Search for the cell housing the specified text and yield its [X, Y] center coordinate. 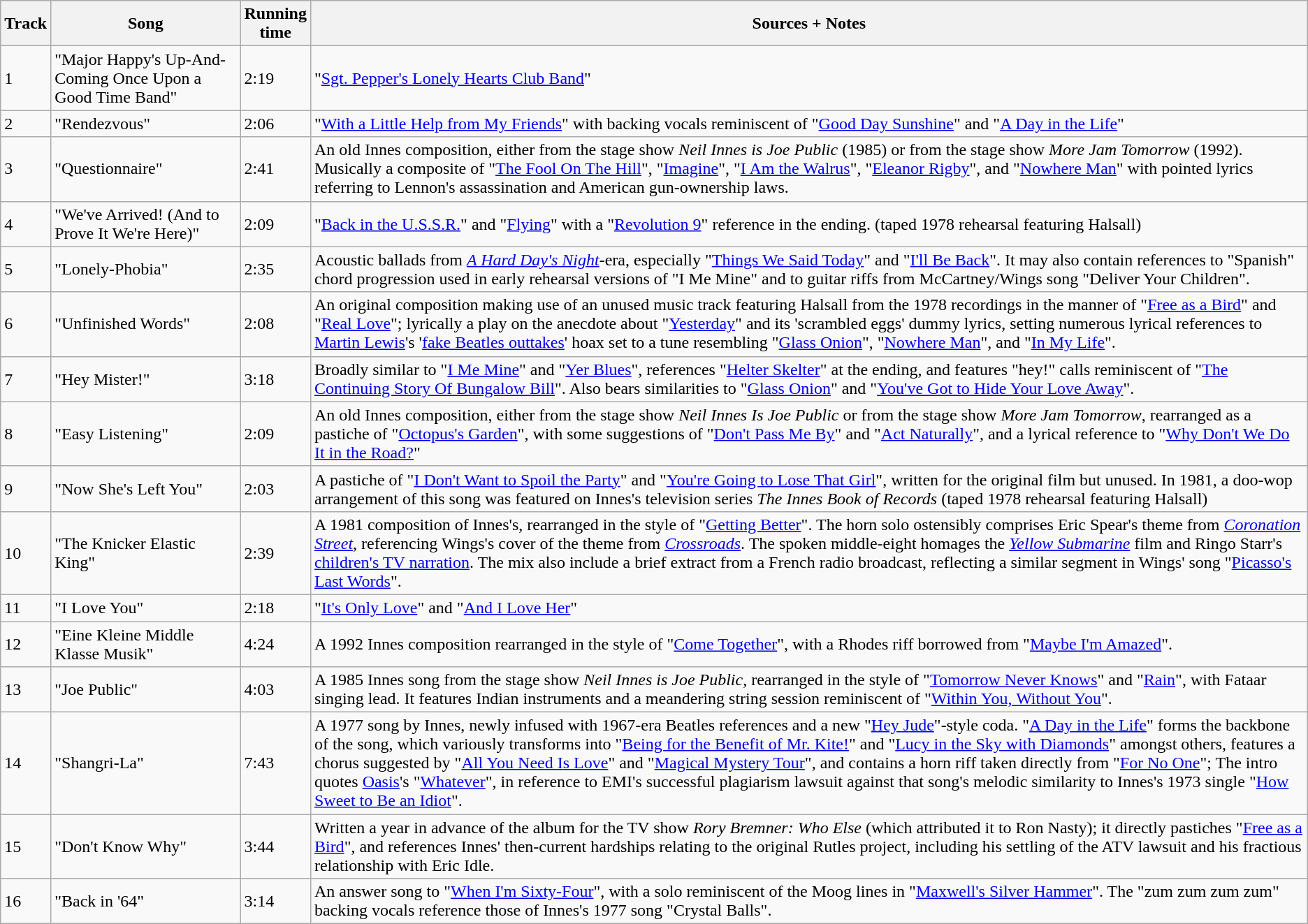
13 [26, 690]
5 [26, 270]
3:14 [275, 901]
7 [26, 379]
2:41 [275, 169]
2:08 [275, 324]
"I Love You" [145, 608]
"We've Arrived! (And to Prove It We're Here)" [145, 223]
9 [26, 489]
14 [26, 763]
8 [26, 434]
3 [26, 169]
"Back in '64" [145, 901]
"It's Only Love" and "And I Love Her" [809, 608]
"Questionnaire" [145, 169]
A 1992 Innes composition rearranged in the style of "Come Together", with a Rhodes riff borrowed from "Maybe I'm Amazed". [809, 644]
"Shangri-La" [145, 763]
"Joe Public" [145, 690]
"Sgt. Pepper's Lonely Hearts Club Band" [809, 78]
2:06 [275, 124]
12 [26, 644]
"Don't Know Why" [145, 846]
"The Knicker Elastic King" [145, 553]
"Rendezvous" [145, 124]
Track [26, 24]
"Now She's Left You" [145, 489]
11 [26, 608]
3:18 [275, 379]
3:44 [275, 846]
16 [26, 901]
2:18 [275, 608]
"With a Little Help from My Friends" with backing vocals reminiscent of "Good Day Sunshine" and "A Day in the Life" [809, 124]
1 [26, 78]
"Eine Kleine Middle Klasse Musik" [145, 644]
2:35 [275, 270]
2:19 [275, 78]
"Easy Listening" [145, 434]
Runningtime [275, 24]
10 [26, 553]
2 [26, 124]
"Back in the U.S.S.R." and "Flying" with a "Revolution 9" reference in the ending. (taped 1978 rehearsal featuring Halsall) [809, 223]
4 [26, 223]
"Unfinished Words" [145, 324]
2:03 [275, 489]
6 [26, 324]
7:43 [275, 763]
4:03 [275, 690]
2:39 [275, 553]
Song [145, 24]
Sources + Notes [809, 24]
"Major Happy's Up-And-Coming Once Upon a Good Time Band" [145, 78]
"Hey Mister!" [145, 379]
"Lonely-Phobia" [145, 270]
15 [26, 846]
4:24 [275, 644]
